Output the (x, y) coordinate of the center of the cell containing the given text.  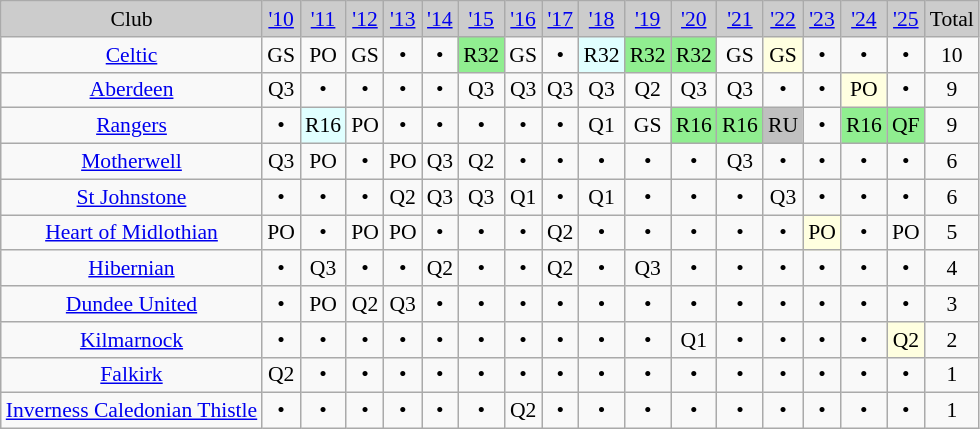
'24 (864, 19)
Hibernian (132, 269)
'18 (601, 19)
Kilmarnock (132, 340)
2 (952, 340)
Club (132, 19)
QF (906, 126)
5 (952, 233)
Rangers (132, 126)
'17 (560, 19)
RU (783, 126)
'12 (365, 19)
10 (952, 55)
Inverness Caledonian Thistle (132, 411)
'13 (403, 19)
Aberdeen (132, 90)
'15 (481, 19)
'23 (822, 19)
'16 (523, 19)
Heart of Midlothian (132, 233)
Motherwell (132, 162)
Dundee United (132, 304)
4 (952, 269)
Celtic (132, 55)
Falkirk (132, 375)
'11 (323, 19)
'21 (740, 19)
'10 (281, 19)
St Johnstone (132, 197)
3 (952, 304)
'19 (648, 19)
'20 (694, 19)
Total (952, 19)
'25 (906, 19)
'14 (440, 19)
'22 (783, 19)
